Identify which cell holds the provided text, then report its (x, y) central coordinate. 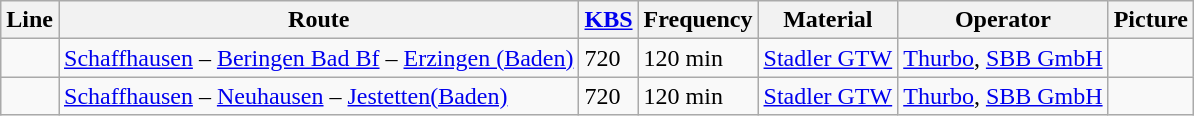
Material (828, 20)
Frequency (698, 20)
Operator (1003, 20)
Schaffhausen – Beringen Bad Bf – Erzingen (Baden) (318, 58)
KBS (608, 20)
Schaffhausen – Neuhausen – Jestetten(Baden) (318, 96)
Line (30, 20)
Route (318, 20)
Picture (1150, 20)
